From the cell containing the given text, extract its center point as (x, y) coordinate. 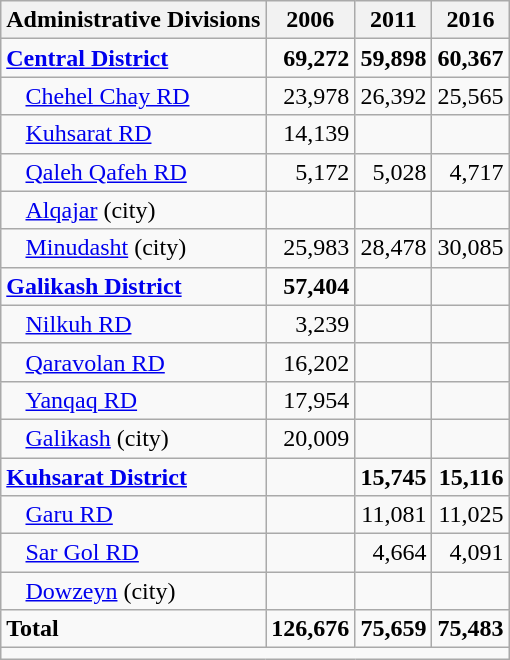
14,139 (310, 134)
Galikash (city) (134, 438)
Minudasht (city) (134, 248)
Central District (134, 58)
2011 (394, 20)
126,676 (310, 629)
30,085 (470, 248)
16,202 (310, 362)
Galikash District (134, 286)
59,898 (394, 58)
Sar Gol RD (134, 553)
Dowzeyn (city) (134, 591)
Qaravolan RD (134, 362)
2006 (310, 20)
20,009 (310, 438)
11,081 (394, 515)
28,478 (394, 248)
Chehel Chay RD (134, 96)
26,392 (394, 96)
23,978 (310, 96)
5,028 (394, 172)
Administrative Divisions (134, 20)
4,664 (394, 553)
17,954 (310, 400)
60,367 (470, 58)
2016 (470, 20)
Total (134, 629)
15,116 (470, 477)
Kuhsarat District (134, 477)
Nilkuh RD (134, 324)
69,272 (310, 58)
15,745 (394, 477)
75,483 (470, 629)
25,565 (470, 96)
75,659 (394, 629)
4,717 (470, 172)
Garu RD (134, 515)
4,091 (470, 553)
Kuhsarat RD (134, 134)
25,983 (310, 248)
Alqajar (city) (134, 210)
3,239 (310, 324)
Yanqaq RD (134, 400)
57,404 (310, 286)
Qaleh Qafeh RD (134, 172)
11,025 (470, 515)
5,172 (310, 172)
